Capture the cell that displays the provided text and extract its (X, Y) central coordinate. 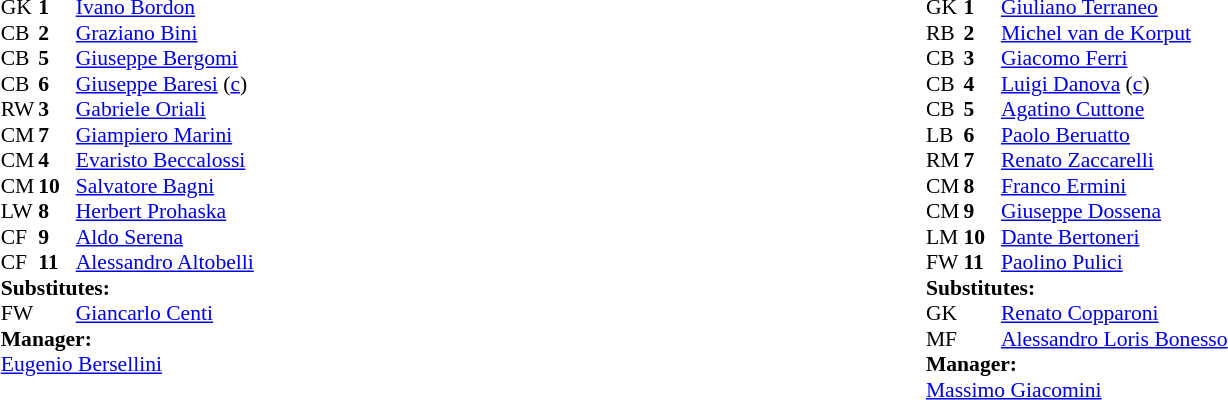
Herbert Prohaska (165, 211)
Agatino Cuttone (1114, 109)
RW (20, 109)
Dante Bertoneri (1114, 237)
RM (945, 161)
Eugenio Bersellini (128, 365)
Giuseppe Dossena (1114, 211)
Evaristo Beccalossi (165, 161)
LM (945, 237)
Giuseppe Baresi (c) (165, 84)
LW (20, 211)
GK (945, 313)
LB (945, 135)
Giacomo Ferri (1114, 59)
Graziano Bini (165, 33)
Salvatore Bagni (165, 186)
Giampiero Marini (165, 135)
Giancarlo Centi (165, 313)
Franco Ermini (1114, 186)
Michel van de Korput (1114, 33)
Paolino Pulici (1114, 263)
Renato Zaccarelli (1114, 161)
Paolo Beruatto (1114, 135)
Alessandro Loris Bonesso (1114, 339)
Gabriele Oriali (165, 109)
Luigi Danova (c) (1114, 84)
Aldo Serena (165, 237)
MF (945, 339)
Alessandro Altobelli (165, 263)
RB (945, 33)
Giuseppe Bergomi (165, 59)
Renato Copparoni (1114, 313)
